Search for the cell housing the specified text and yield its (X, Y) center coordinate. 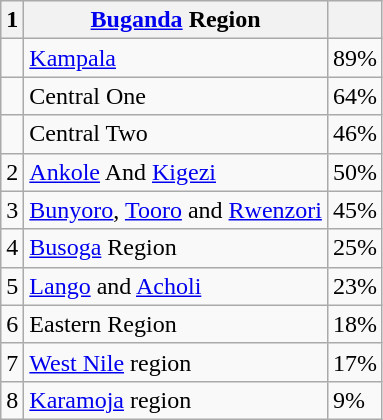
9% (354, 400)
2 (12, 172)
Eastern Region (176, 324)
5 (12, 286)
50% (354, 172)
Bunyoro, Tooro and Rwenzori (176, 210)
23% (354, 286)
Lango and Acholi (176, 286)
17% (354, 362)
89% (354, 58)
Busoga Region (176, 248)
6 (12, 324)
Ankole And Kigezi (176, 172)
Kampala (176, 58)
Central Two (176, 134)
3 (12, 210)
Buganda Region (176, 20)
1 (12, 20)
46% (354, 134)
7 (12, 362)
4 (12, 248)
8 (12, 400)
64% (354, 96)
Karamoja region (176, 400)
West Nile region (176, 362)
45% (354, 210)
18% (354, 324)
25% (354, 248)
Central One (176, 96)
